Scan for the cell matching the given text and deliver its [X, Y] coordinate at center. 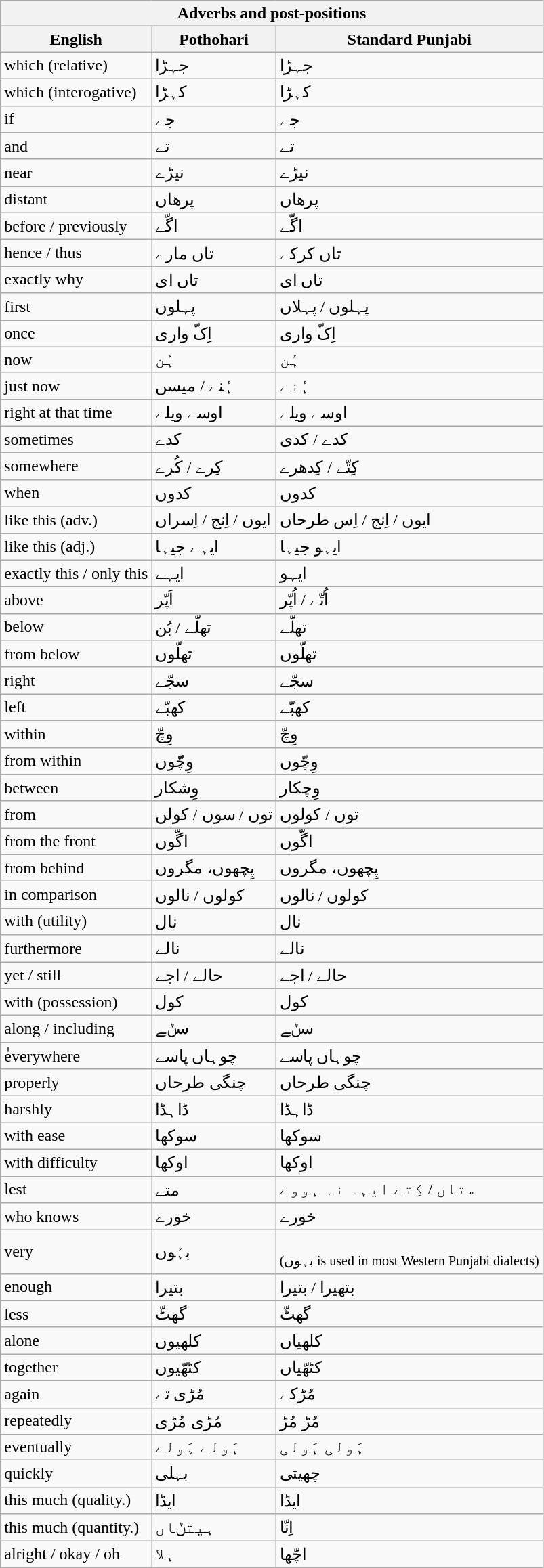
sometimes [76, 439]
enough [76, 1287]
پہلوں [214, 307]
کلھیوں [214, 1341]
from within [76, 761]
from behind [76, 868]
ایوں / اِنج / اِسراں [214, 520]
this much (quantity.) [76, 1527]
yet / still [76, 975]
توں / سوں / کولں [214, 814]
from the front [76, 842]
ہَولی ہَولی [409, 1447]
together [76, 1368]
مُڑکے [409, 1394]
properly [76, 1083]
(بہوں is used in most Western Punjabi dialects) [409, 1251]
کٹھّیوں [214, 1368]
ایوں / اِنج / اِس طرحاں [409, 520]
کٹھّیاں [409, 1368]
less [76, 1314]
below [76, 627]
کدے [214, 439]
ہُنے [409, 386]
کدے / کدی [409, 439]
between [76, 788]
with (possession) [76, 1002]
with difficulty [76, 1162]
ہیتݨاں [214, 1527]
وِچّوں [409, 761]
English [76, 39]
مُڑی مُڑی [214, 1421]
اچّھا [409, 1554]
above [76, 601]
which (interogative) [76, 92]
ایہے [214, 573]
مُڑ مُڑ [409, 1421]
ایہے جیہا [214, 547]
بہلی [214, 1474]
تاں مارے [214, 253]
eventually [76, 1447]
مُڑی تے [214, 1394]
کلھیاں [409, 1341]
like this (adv.) [76, 520]
distant [76, 200]
if [76, 119]
چھیتی [409, 1474]
along / including [76, 1029]
quickly [76, 1474]
ہَولے ہَولے [214, 1447]
now [76, 360]
exactly this / only this [76, 573]
کِرے / کُرے [214, 466]
left [76, 707]
right [76, 680]
and [76, 146]
first [76, 307]
furthermore [76, 949]
exactly why [76, 280]
تھلّے / بُن [214, 627]
again [76, 1394]
once [76, 333]
اِنّا [409, 1527]
when [76, 493]
اَپّر [214, 601]
repeatedly [76, 1421]
ہلا [214, 1554]
with (utility) [76, 921]
بہُوں [214, 1251]
alone [76, 1341]
Standard Punjabi [409, 39]
lest [76, 1190]
from below [76, 654]
alright / okay / oh [76, 1554]
پہلوں / پہلاں [409, 307]
from [76, 814]
ایہو [409, 573]
harshly [76, 1109]
ایہو جیہا [409, 547]
hence / thus [76, 253]
who knows [76, 1217]
وِچّّوں [214, 761]
ہُنے / میسں [214, 386]
وِشکار [214, 788]
Pothohari [214, 39]
before / previously [76, 226]
within [76, 734]
متاں / کِتے ایہہ نہ ہووے [409, 1190]
کِتّے / کِدھرے [409, 466]
very [76, 1251]
this much (quality.) [76, 1500]
وِچکار [409, 788]
like this (adj.) [76, 547]
ٰeverywhere [76, 1055]
just now [76, 386]
متے [214, 1190]
تھلّے [409, 627]
توں / کولوں [409, 814]
right at that time [76, 413]
بتیرا [214, 1287]
which (relative) [76, 66]
اُتّے / اُپّر [409, 601]
in comparison [76, 895]
near [76, 173]
تاں کرکے [409, 253]
Adverbs and post-positions [272, 14]
بتھیرا / بتیرا [409, 1287]
somewhere [76, 466]
with ease [76, 1136]
